Locate the cell with the specified text and output its [X, Y] center coordinate. 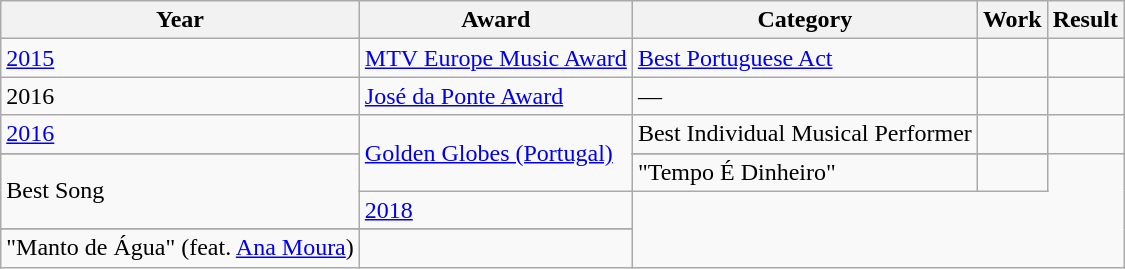
Golden Globes (Portugal) [496, 153]
Result [1085, 20]
Category [804, 20]
Year [180, 20]
Best Portuguese Act [804, 58]
Award [496, 20]
— [804, 96]
"Manto de Água" (feat. Ana Moura) [180, 248]
2018 [496, 210]
Work [1012, 20]
"Tempo É Dinheiro" [804, 172]
Best Song [180, 191]
José da Ponte Award [496, 96]
2015 [180, 58]
Best Individual Musical Performer [804, 134]
MTV Europe Music Award [496, 58]
